Pinpoint the cell where the given text exists, returning its (X, Y) midpoint coordinate. 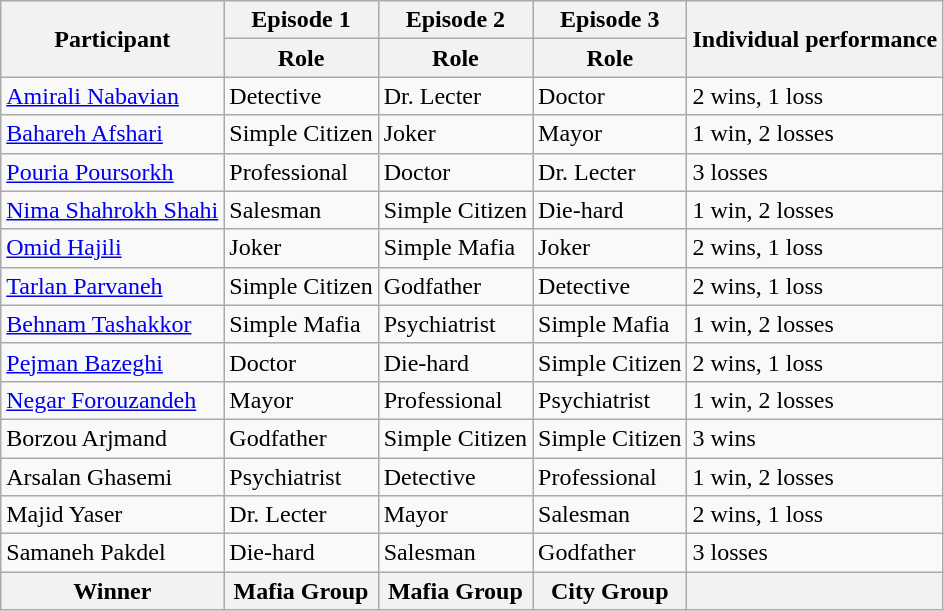
Amirali Nabavian (112, 96)
Negar Forouzandeh (112, 400)
Nima Shahrokh Shahi (112, 210)
Bahareh Afshari (112, 134)
Participant (112, 39)
Pouria Poursorkh (112, 172)
Behnam Tashakkor (112, 324)
Episode 2 (455, 20)
Tarlan Parvaneh (112, 286)
Episode 3 (610, 20)
Borzou Arjmand (112, 438)
Samaneh Pakdel (112, 553)
Episode 1 (301, 20)
Pejman Bazeghi (112, 362)
City Group (610, 591)
Winner (112, 591)
Majid Yaser (112, 515)
Omid Hajili (112, 248)
Arsalan Ghasemi (112, 477)
Individual performance (815, 39)
3 wins (815, 438)
